Provide the [X, Y] coordinate of the cell's center where the given text is located.  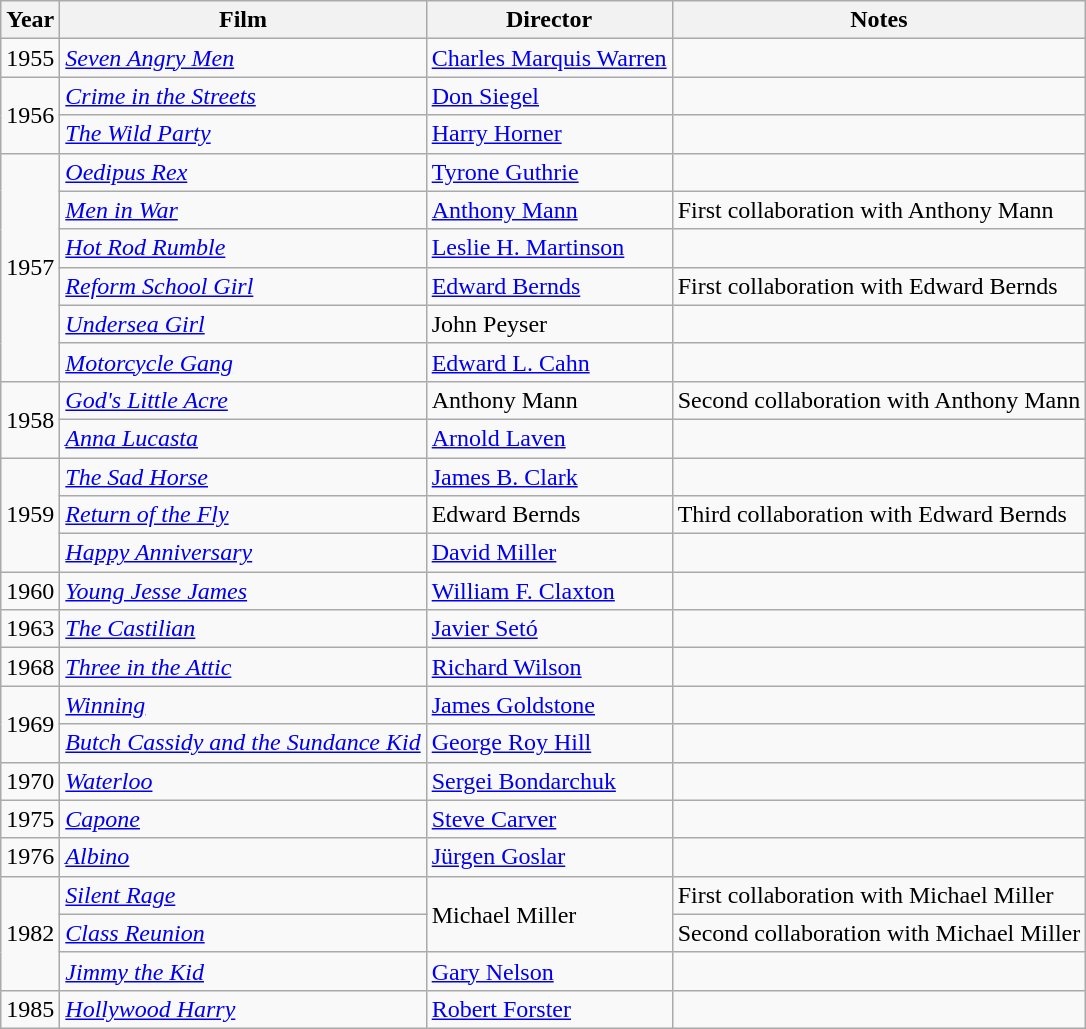
God's Little Acre [243, 400]
Reform School Girl [243, 286]
Tyrone Guthrie [549, 172]
Silent Rage [243, 895]
Young Jesse James [243, 591]
Edward L. Cahn [549, 362]
Second collaboration with Michael Miller [879, 933]
1957 [30, 267]
1982 [30, 933]
Winning [243, 705]
Richard Wilson [549, 667]
Three in the Attic [243, 667]
William F. Claxton [549, 591]
1955 [30, 58]
Waterloo [243, 781]
Motorcycle Gang [243, 362]
Gary Nelson [549, 971]
Sergei Bondarchuk [549, 781]
1976 [30, 857]
1958 [30, 419]
Class Reunion [243, 933]
Anna Lucasta [243, 438]
Crime in the Streets [243, 96]
Charles Marquis Warren [549, 58]
Director [549, 20]
Jimmy the Kid [243, 971]
Butch Cassidy and the Sundance Kid [243, 743]
Notes [879, 20]
James Goldstone [549, 705]
1975 [30, 819]
The Sad Horse [243, 477]
1968 [30, 667]
1963 [30, 629]
Arnold Laven [549, 438]
The Castilian [243, 629]
1985 [30, 1009]
First collaboration with Edward Bernds [879, 286]
1960 [30, 591]
1970 [30, 781]
Capone [243, 819]
First collaboration with Anthony Mann [879, 210]
Film [243, 20]
Hot Rod Rumble [243, 248]
Men in War [243, 210]
Return of the Fly [243, 515]
Don Siegel [549, 96]
Undersea Girl [243, 324]
Albino [243, 857]
Steve Carver [549, 819]
Javier Setó [549, 629]
James B. Clark [549, 477]
1969 [30, 724]
George Roy Hill [549, 743]
1959 [30, 515]
Robert Forster [549, 1009]
Jürgen Goslar [549, 857]
Second collaboration with Anthony Mann [879, 400]
1956 [30, 115]
Michael Miller [549, 914]
Hollywood Harry [243, 1009]
Oedipus Rex [243, 172]
Third collaboration with Edward Bernds [879, 515]
Seven Angry Men [243, 58]
Year [30, 20]
Harry Horner [549, 134]
First collaboration with Michael Miller [879, 895]
Happy Anniversary [243, 553]
John Peyser [549, 324]
David Miller [549, 553]
Leslie H. Martinson [549, 248]
The Wild Party [243, 134]
